Return the [x, y] coordinate for the center point of the cell that contains the specified text.  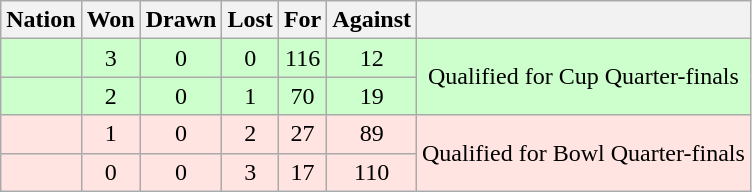
12 [372, 58]
Drawn [181, 20]
Against [372, 20]
Lost [250, 20]
19 [372, 96]
110 [372, 172]
For [302, 20]
Qualified for Cup Quarter-finals [584, 77]
Nation [41, 20]
116 [302, 58]
17 [302, 172]
Qualified for Bowl Quarter-finals [584, 153]
27 [302, 134]
70 [302, 96]
Won [110, 20]
89 [372, 134]
